Pinpoint the cell where the given text exists, returning its (X, Y) midpoint coordinate. 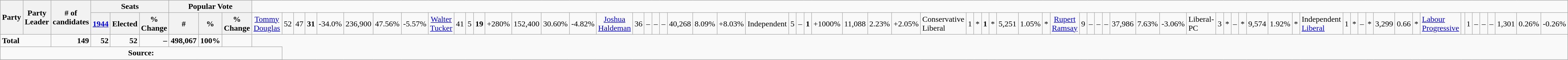
2.23% (880, 24)
8.09% (705, 24)
Party (12, 17)
Tommy Douglas (267, 24)
30.60% (555, 24)
1944 (101, 24)
Independent (767, 24)
Popular Vote (210, 7)
-34.0% (330, 24)
47.56% (387, 24)
Joshua Haldeman (614, 24)
36 (638, 24)
Rupert Ramsay (1065, 24)
5,251 (1008, 24)
236,900 (359, 24)
Total (26, 41)
# ofcandidates (71, 17)
+1000% (827, 24)
Party Leader (37, 17)
47 (300, 24)
498,067 (184, 41)
11,088 (855, 24)
152,400 (526, 24)
Labour Progressive (1440, 24)
19 (479, 24)
# (184, 24)
+2.05% (906, 24)
1.92% (1280, 24)
9 (1083, 24)
40,268 (680, 24)
+280% (498, 24)
Conservative Liberal (943, 24)
Elected (125, 24)
1.05% (1030, 24)
41 (460, 24)
9,574 (1257, 24)
-5.57% (415, 24)
149 (71, 41)
Walter Tucker (441, 24)
100% (210, 41)
Independent Liberal (1321, 24)
0.26% (1529, 24)
0.66 (1404, 24)
-0.26% (1554, 24)
3,299 (1384, 24)
Seats (130, 7)
37,986 (1123, 24)
Liberal-PC (1201, 24)
31 (311, 24)
-3.06% (1173, 24)
7.63% (1147, 24)
3 (1220, 24)
% (210, 24)
1,301 (1506, 24)
+8.03% (731, 24)
Source: (141, 53)
-4.82% (583, 24)
